Scan for the cell matching the given text and deliver its (X, Y) coordinate at center. 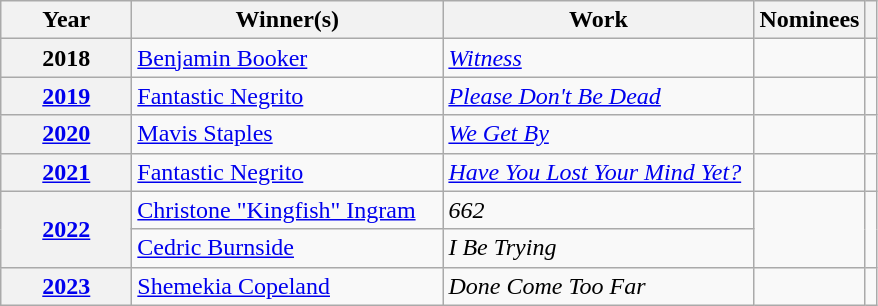
Nominees (810, 20)
Cedric Burnside (288, 248)
Work (598, 20)
We Get By (598, 134)
Please Don't Be Dead (598, 96)
Mavis Staples (288, 134)
Year (66, 20)
2018 (66, 58)
2019 (66, 96)
Witness (598, 58)
2021 (66, 172)
Christone "Kingfish" Ingram (288, 210)
2022 (66, 229)
I Be Trying (598, 248)
662 (598, 210)
Winner(s) (288, 20)
2020 (66, 134)
Done Come Too Far (598, 286)
2023 (66, 286)
Have You Lost Your Mind Yet? (598, 172)
Shemekia Copeland (288, 286)
Benjamin Booker (288, 58)
